Provide the [x, y] coordinate of the cell's center where the given text is located.  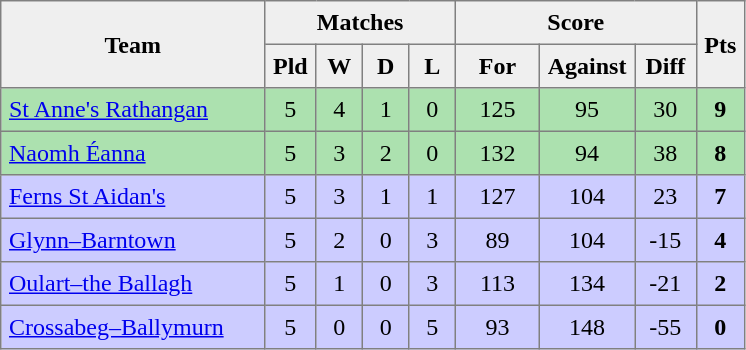
127 [497, 197]
30 [666, 110]
W [339, 66]
132 [497, 153]
St Anne's Rathangan [133, 110]
Naomh Éanna [133, 153]
-55 [666, 327]
38 [666, 153]
-15 [666, 240]
D [385, 66]
9 [720, 110]
Diff [666, 66]
148 [586, 327]
89 [497, 240]
113 [497, 284]
Score [576, 23]
Team [133, 44]
Ferns St Aidan's [133, 197]
134 [586, 284]
Against [586, 66]
8 [720, 153]
7 [720, 197]
93 [497, 327]
L [432, 66]
For [497, 66]
Oulart–the Ballagh [133, 284]
Glynn–Barntown [133, 240]
23 [666, 197]
Crossabeg–Ballymurn [133, 327]
-21 [666, 284]
Pts [720, 44]
Pld [290, 66]
125 [497, 110]
95 [586, 110]
Matches [360, 23]
94 [586, 153]
